Capture the cell that displays the provided text and extract its [X, Y] central coordinate. 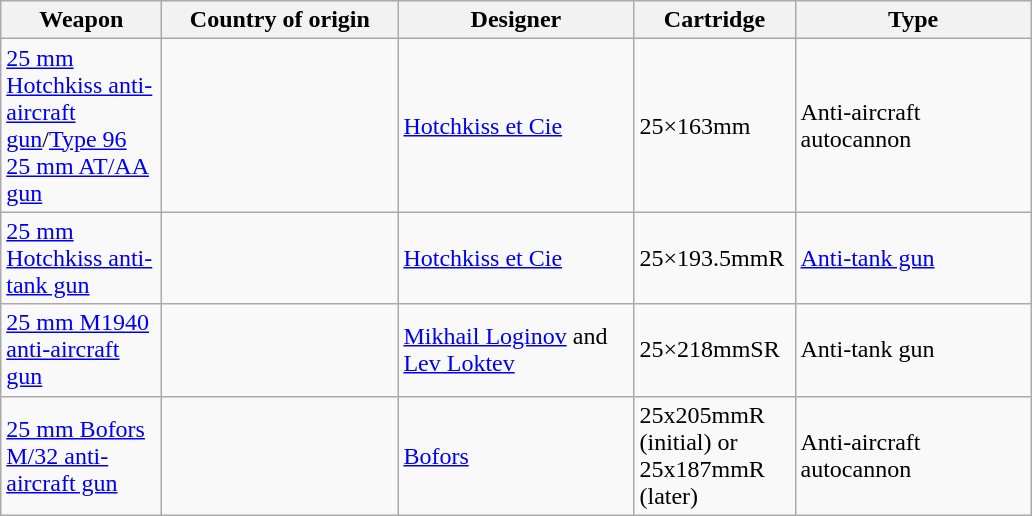
25x205mmR (initial) or 25x187mmR (later) [714, 456]
25 mm Hotchkiss anti-aircraft gun/Type 96 25 mm AT/AA gun [82, 126]
Type [913, 20]
25×218mmSR [714, 350]
25 mm Hotchkiss anti-tank gun [82, 258]
Bofors [516, 456]
Weapon [82, 20]
Country of origin [280, 20]
25×163mm [714, 126]
25 mm M1940 anti-aircraft gun [82, 350]
Designer [516, 20]
Mikhail Loginov and Lev Loktev [516, 350]
25 mm Bofors M/32 anti-aircraft gun [82, 456]
25×193.5mmR [714, 258]
Cartridge [714, 20]
